Extract the [x, y] coordinate from the center of the cell holding the provided text.  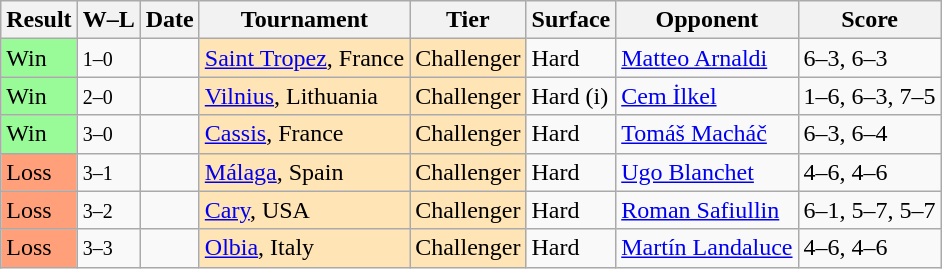
Cary, USA [304, 210]
3–0 [108, 134]
Málaga, Spain [304, 172]
Surface [571, 20]
Cassis, France [304, 134]
Vilnius, Lithuania [304, 96]
Score [870, 20]
Olbia, Italy [304, 248]
3–2 [108, 210]
Matteo Arnaldi [707, 58]
Martín Landaluce [707, 248]
Cem İlkel [707, 96]
Tier [468, 20]
Opponent [707, 20]
3–1 [108, 172]
Ugo Blanchet [707, 172]
Tournament [304, 20]
6–3, 6–3 [870, 58]
Date [170, 20]
6–3, 6–4 [870, 134]
Saint Tropez, France [304, 58]
Roman Safiullin [707, 210]
1–0 [108, 58]
W–L [108, 20]
Result [39, 20]
6–1, 5–7, 5–7 [870, 210]
2–0 [108, 96]
1–6, 6–3, 7–5 [870, 96]
Hard (i) [571, 96]
Tomáš Macháč [707, 134]
3–3 [108, 248]
